Detect which cell encompasses the target text, then output its (X, Y) center coordinate. 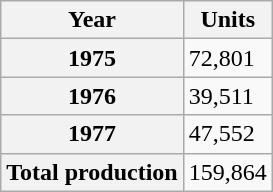
1975 (92, 58)
1977 (92, 134)
72,801 (228, 58)
Year (92, 20)
1976 (92, 96)
47,552 (228, 134)
39,511 (228, 96)
Units (228, 20)
Total production (92, 172)
159,864 (228, 172)
